For the text-containing cell, return its midpoint in [X, Y] coordinate format. 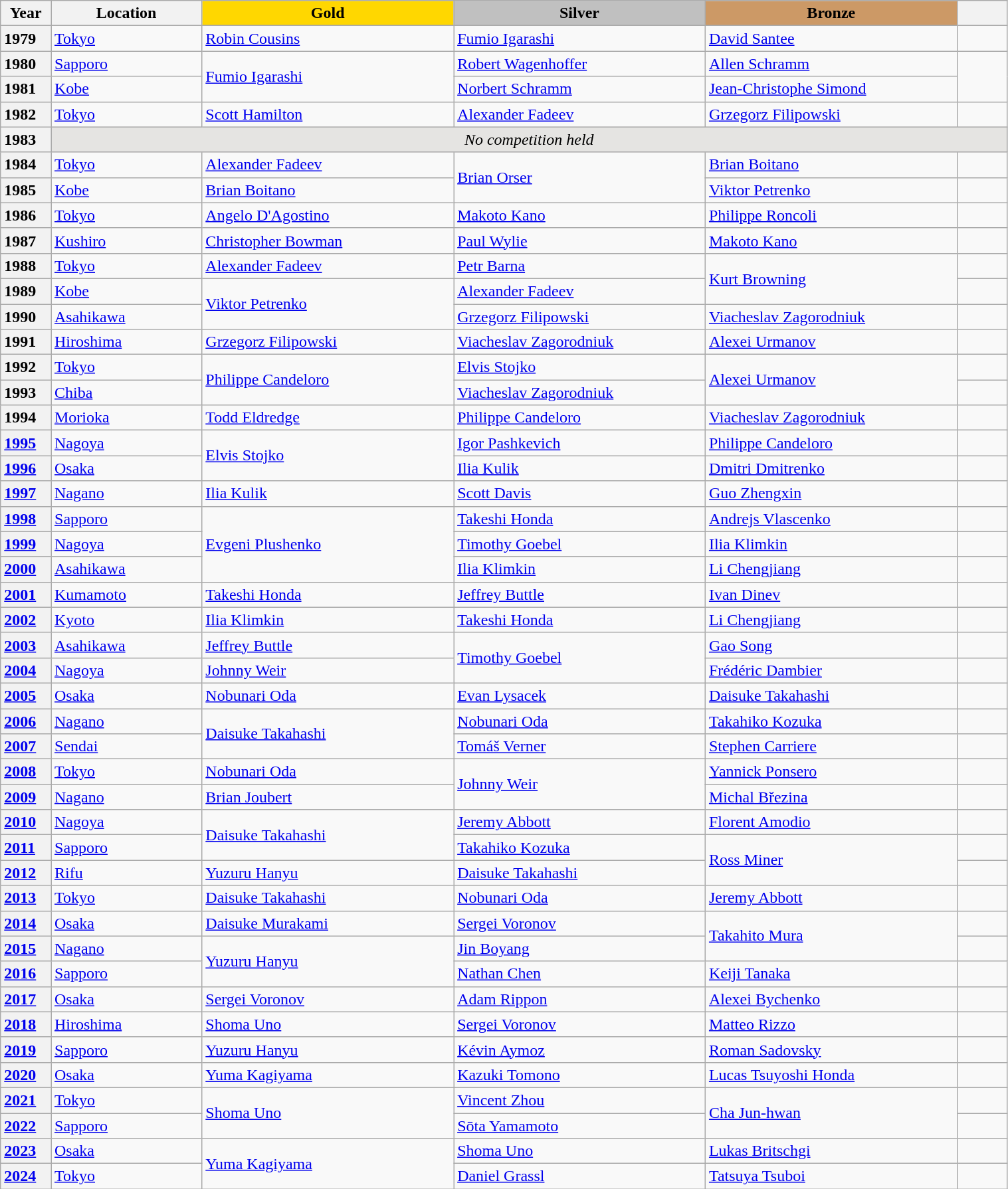
Allen Schramm [831, 64]
1990 [26, 317]
1991 [26, 342]
Matteo Rizzo [831, 1024]
Adam Rippon [579, 999]
Gold [328, 13]
Jean-Christophe Simond [831, 89]
Evan Lysacek [579, 695]
Michal Březina [831, 797]
Petr Barna [579, 266]
2005 [26, 695]
2000 [26, 569]
2011 [26, 848]
1998 [26, 519]
Jin Boyang [579, 949]
1995 [26, 443]
Nathan Chen [579, 974]
2015 [26, 949]
2009 [26, 797]
2010 [26, 822]
Angelo D'Agostino [328, 215]
Kazuki Tomono [579, 1075]
Christopher Bowman [328, 240]
Lucas Tsuyoshi Honda [831, 1075]
Morioka [126, 418]
Keiji Tanaka [831, 974]
2018 [26, 1024]
Sendai [126, 747]
Vincent Zhou [579, 1100]
Robin Cousins [328, 39]
2016 [26, 974]
Philippe Roncoli [831, 215]
2013 [26, 898]
1992 [26, 367]
Florent Amodio [831, 822]
Bronze [831, 13]
1982 [26, 114]
Kurt Browning [831, 278]
1993 [26, 393]
1980 [26, 64]
Lukas Britschgi [831, 1151]
Dmitri Dmitrenko [831, 468]
Stephen Carriere [831, 747]
2014 [26, 923]
Roman Sadovsky [831, 1050]
1997 [26, 494]
Rifu [126, 873]
Yannick Ponsero [831, 772]
2023 [26, 1151]
2021 [26, 1100]
Scott Hamilton [328, 114]
2004 [26, 670]
Sōta Yamamoto [579, 1126]
2003 [26, 645]
2019 [26, 1050]
2008 [26, 772]
1989 [26, 291]
Cha Jun-hwan [831, 1113]
2001 [26, 594]
1987 [26, 240]
2006 [26, 721]
2022 [26, 1126]
Brian Orser [579, 177]
1986 [26, 215]
Andrejs Vlascenko [831, 519]
Kyoto [126, 620]
Igor Pashkevich [579, 443]
Scott Davis [579, 494]
1994 [26, 418]
Daniel Grassl [579, 1176]
Frédéric Dambier [831, 670]
1996 [26, 468]
Kévin Aymoz [579, 1050]
1979 [26, 39]
2002 [26, 620]
1988 [26, 266]
No competition held [529, 139]
Norbert Schramm [579, 89]
Location [126, 13]
David Santee [831, 39]
Takahito Mura [831, 936]
2024 [26, 1176]
Paul Wylie [579, 240]
Gao Song [831, 645]
1999 [26, 544]
Silver [579, 13]
2007 [26, 747]
Kushiro [126, 240]
Todd Eldredge [328, 418]
Ross Miner [831, 860]
2020 [26, 1075]
Tatsuya Tsuboi [831, 1176]
Robert Wagenhoffer [579, 64]
1984 [26, 165]
2017 [26, 999]
Guo Zhengxin [831, 494]
Daisuke Murakami [328, 923]
1981 [26, 89]
1983 [26, 139]
Year [26, 13]
Chiba [126, 393]
Brian Joubert [328, 797]
Alexei Bychenko [831, 999]
Evgeni Plushenko [328, 544]
Tomáš Verner [579, 747]
2012 [26, 873]
1985 [26, 190]
Ivan Dinev [831, 594]
Kumamoto [126, 594]
